Provide the (X, Y) coordinate of the cell's center where the given text is located.  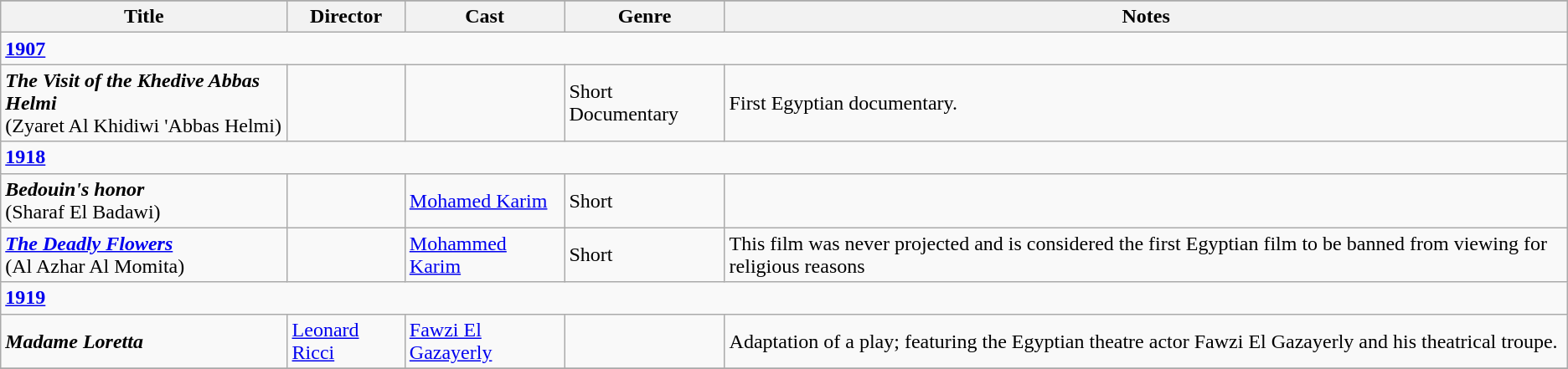
1918 (784, 157)
The Deadly Flowers(Al Azhar Al Momita) (144, 254)
Fawzi El Gazayerly (484, 341)
First Egyptian documentary. (1146, 103)
1907 (784, 49)
Cast (484, 17)
Bedouin's honor(Sharaf El Badawi) (144, 201)
Madame Loretta (144, 341)
1919 (784, 298)
Notes (1146, 17)
Leonard Ricci (346, 341)
Short Documentary (645, 103)
The Visit of the Khedive Abbas Helmi(Zyaret Al Khidiwi 'Abbas Helmi) (144, 103)
Title (144, 17)
Director (346, 17)
Mohammed Karim (484, 254)
This film was never projected and is considered the first Egyptian film to be banned from viewing for religious reasons (1146, 254)
Genre (645, 17)
Adaptation of a play; featuring the Egyptian theatre actor Fawzi El Gazayerly and his theatrical troupe. (1146, 341)
Mohamed Karim (484, 201)
